Provide the (X, Y) coordinate of the cell's center where the given text is located.  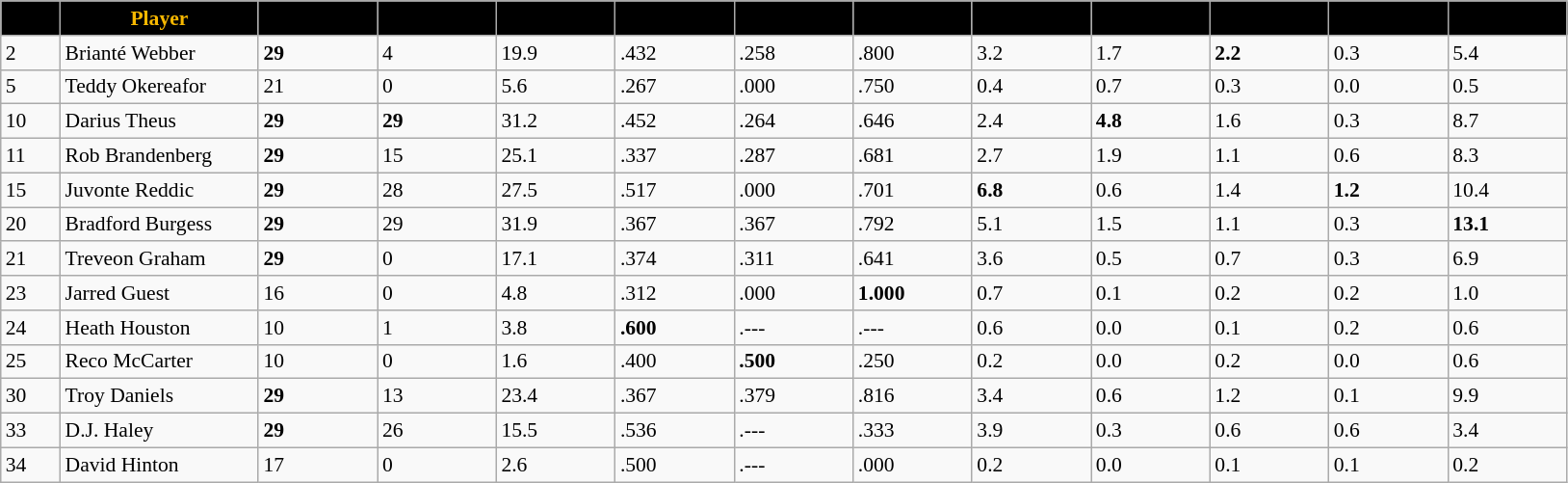
.641 (913, 259)
2.4 (1031, 121)
1.5 (1150, 225)
10.4 (1507, 190)
.287 (794, 156)
1.7 (1150, 53)
5.1 (1031, 225)
.379 (794, 396)
5.6 (555, 87)
1.4 (1269, 190)
.267 (674, 87)
.250 (913, 362)
5.4 (1507, 53)
.258 (794, 53)
3.6 (1031, 259)
Juvonte Reddic (159, 190)
.681 (913, 156)
.337 (674, 156)
1.000 (913, 293)
.517 (674, 190)
Bradford Burgess (159, 225)
.432 (674, 53)
Rob Brandenberg (159, 156)
.400 (674, 362)
8.7 (1507, 121)
3.9 (1031, 431)
20 (31, 225)
34 (31, 465)
Brianté Webber (159, 53)
25.1 (555, 156)
27.5 (555, 190)
30 (31, 396)
.800 (913, 53)
6.8 (1031, 190)
1 (437, 328)
16 (318, 293)
D.J. Haley (159, 431)
Heath Houston (159, 328)
3.8 (555, 328)
33 (31, 431)
0.4 (1031, 87)
Teddy Okereafor (159, 87)
13 (437, 396)
.536 (674, 431)
Reco McCarter (159, 362)
.701 (913, 190)
31.2 (555, 121)
5 (31, 87)
15.5 (555, 431)
17.1 (555, 259)
Troy Daniels (159, 396)
4 (437, 53)
.816 (913, 396)
1.0 (1507, 293)
Darius Theus (159, 121)
.452 (674, 121)
24 (31, 328)
2 (31, 53)
3.2 (1031, 53)
Player (159, 18)
.311 (794, 259)
2.7 (1031, 156)
6.9 (1507, 259)
.374 (674, 259)
28 (437, 190)
.312 (674, 293)
2.6 (555, 465)
31.9 (555, 225)
Treveon Graham (159, 259)
1.9 (1150, 156)
2.2 (1269, 53)
19.9 (555, 53)
25 (31, 362)
9.9 (1507, 396)
.333 (913, 431)
.750 (913, 87)
23.4 (555, 396)
.646 (913, 121)
8.3 (1507, 156)
.264 (794, 121)
.792 (913, 225)
.600 (674, 328)
17 (318, 465)
Jarred Guest (159, 293)
David Hinton (159, 465)
26 (437, 431)
23 (31, 293)
11 (31, 156)
13.1 (1507, 225)
